Find where the given text appears and provide that cell's center as (X, Y) coordinate. 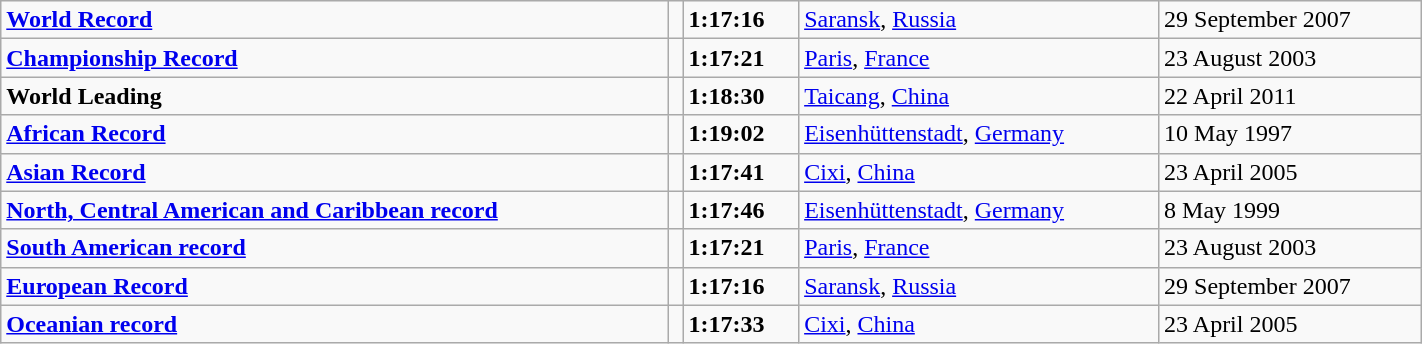
Taicang, China (979, 96)
1:17:46 (741, 210)
1:19:02 (741, 134)
22 April 2011 (1290, 96)
European Record (335, 286)
World Record (335, 20)
North, Central American and Caribbean record (335, 210)
Oceanian record (335, 324)
African Record (335, 134)
World Leading (335, 96)
Asian Record (335, 172)
Championship Record (335, 58)
8 May 1999 (1290, 210)
1:17:33 (741, 324)
1:18:30 (741, 96)
10 May 1997 (1290, 134)
South American record (335, 248)
1:17:41 (741, 172)
